Pinpoint the cell where the given text exists, returning its [X, Y] midpoint coordinate. 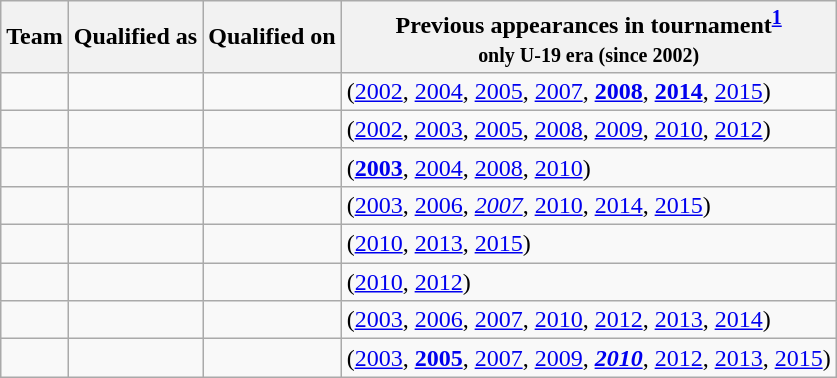
(2003, 2005, 2007, 2009, 2010, 2012, 2013, 2015) [588, 358]
(2003, 2006, 2007, 2010, 2014, 2015) [588, 205]
Team [35, 37]
Previous appearances in tournament1only U-19 era (since 2002) [588, 37]
(2002, 2003, 2005, 2008, 2009, 2010, 2012) [588, 129]
(2010, 2013, 2015) [588, 244]
(2010, 2012) [588, 282]
(2002, 2004, 2005, 2007, 2008, 2014, 2015) [588, 91]
Qualified as [135, 37]
Qualified on [272, 37]
(2003, 2004, 2008, 2010) [588, 167]
(2003, 2006, 2007, 2010, 2012, 2013, 2014) [588, 320]
